Return the (x, y) coordinate for the center point of the cell that contains the specified text.  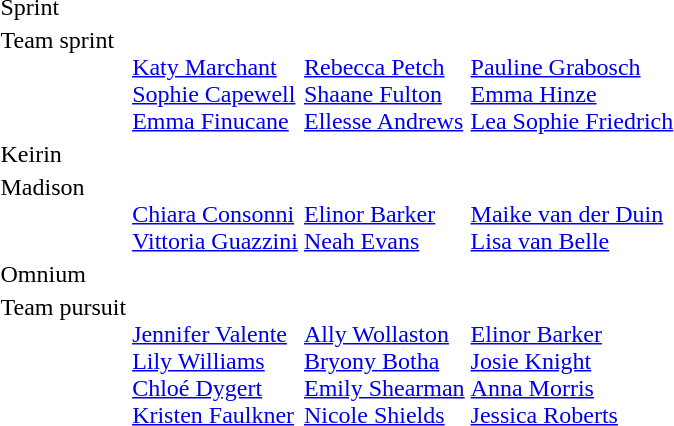
Rebecca PetchShaane FultonEllesse Andrews (384, 80)
Chiara ConsonniVittoria Guazzini (216, 214)
Katy MarchantSophie CapewellEmma Finucane (216, 80)
Elinor BarkerNeah Evans (384, 214)
